Return the (X, Y) coordinate for the center point of the cell that contains the specified text.  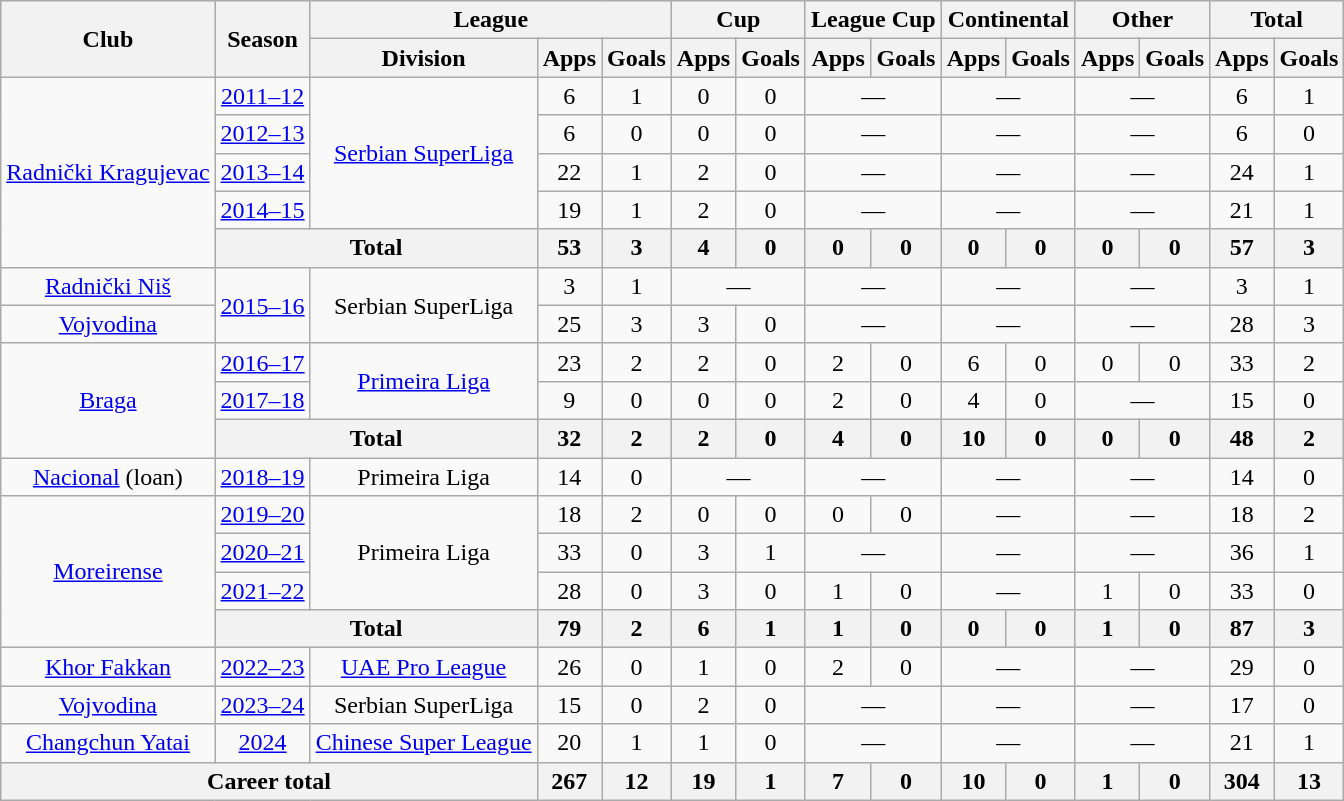
12 (637, 781)
Career total (269, 781)
2023–24 (262, 705)
87 (1242, 629)
Changchun Yatai (108, 743)
2016–17 (262, 362)
2022–23 (262, 667)
22 (569, 172)
2013–14 (262, 172)
Khor Fakkan (108, 667)
267 (569, 781)
9 (569, 400)
2024 (262, 743)
79 (569, 629)
Radnički Kragujevac (108, 172)
57 (1242, 248)
2014–15 (262, 210)
Division (424, 58)
13 (1309, 781)
2020–21 (262, 553)
Club (108, 39)
36 (1242, 553)
2017–18 (262, 400)
Chinese Super League (424, 743)
48 (1242, 438)
32 (569, 438)
17 (1242, 705)
Other (1142, 20)
Braga (108, 400)
26 (569, 667)
Nacional (loan) (108, 477)
25 (569, 324)
20 (569, 743)
2015–16 (262, 305)
23 (569, 362)
Radnički Niš (108, 286)
53 (569, 248)
League (490, 20)
Cup (738, 20)
League Cup (873, 20)
2012–13 (262, 134)
24 (1242, 172)
7 (838, 781)
304 (1242, 781)
2011–12 (262, 96)
2021–22 (262, 591)
Season (262, 39)
Moreirense (108, 572)
29 (1242, 667)
2018–19 (262, 477)
UAE Pro League (424, 667)
Continental (1008, 20)
2019–20 (262, 515)
